Locate the cell with the specified text and output its (X, Y) center coordinate. 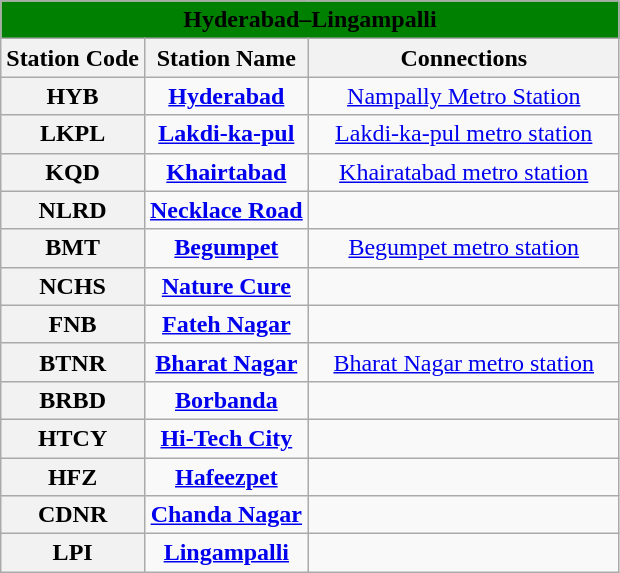
Chanda Nagar (226, 515)
Hafeezpet (226, 477)
Fateh Nagar (226, 324)
Borbanda (226, 400)
Begumpet (226, 248)
BMT (73, 248)
NLRD (73, 210)
Station Name (226, 58)
LKPL (73, 134)
Nampally Metro Station (464, 96)
Connections (464, 58)
Necklace Road (226, 210)
NCHS (73, 286)
Khairtabad (226, 172)
Station Code (73, 58)
BTNR (73, 362)
HYB (73, 96)
Nature Cure (226, 286)
Lakdi-ka-pul (226, 134)
Hi-Tech City (226, 438)
Lakdi-ka-pul metro station (464, 134)
Hyderabad–Lingampalli (310, 20)
KQD (73, 172)
LPI (73, 553)
Hyderabad (226, 96)
HFZ (73, 477)
Bharat Nagar metro station (464, 362)
Khairatabad metro station (464, 172)
FNB (73, 324)
Bharat Nagar (226, 362)
BRBD (73, 400)
CDNR (73, 515)
Lingampalli (226, 553)
HTCY (73, 438)
Begumpet metro station (464, 248)
